For the text-containing cell, return its midpoint in [x, y] coordinate format. 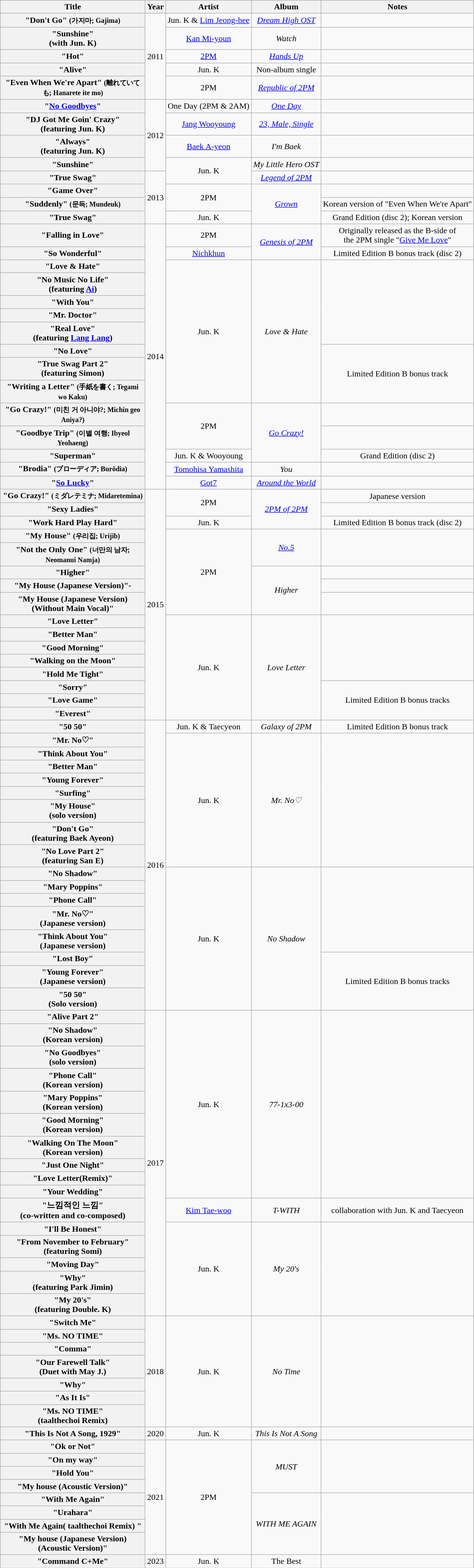
"My House" (solo version) [73, 811]
2011 [156, 57]
MUST [286, 1466]
Notes [397, 7]
"느낌적인 느낌" (co-written and co-composed) [73, 1210]
Legend of 2PM [286, 177]
"Our Farewell Talk" (Duet with May J.) [73, 1367]
"My house (Acoustic Version)" [73, 1486]
Dream High OST [286, 20]
Korean version of "Even When We're Apart" [397, 204]
"With Me Again" [73, 1499]
Artist [209, 7]
"No Shadow" (Korean version) [73, 1034]
"Mary Poppins" [73, 887]
"Ok or Not" [73, 1447]
Genesis of 2PM [286, 242]
"My 20's" (featuring Double. K) [73, 1305]
"Love Letter" [73, 621]
Hands Up [286, 56]
"Falling in Love" [73, 235]
2014 [156, 357]
Originally released as the B-side of the 2PM single "Give Me Love" [397, 235]
Year [156, 7]
"As It Is" [73, 1398]
"So Lucky" [73, 483]
Jun. K & Wooyoung [209, 456]
2023 [156, 1561]
Grown [286, 204]
"Why" (featuring Park Jimin) [73, 1282]
"50 50" (Solo version) [73, 999]
"Moving Day" [73, 1264]
Galaxy of 2PM [286, 727]
"Hot" [73, 56]
"Command C+Me" [73, 1561]
Grand Edition (disc 2); Korean version [397, 218]
One Day (2PM & 2AM) [209, 106]
2016 [156, 865]
"Just One Night" [73, 1165]
"Hold Me Tight" [73, 674]
2017 [156, 1163]
"Walking on the Moon" [73, 661]
"Phone Call" (Korean version) [73, 1079]
"Love Letter(Remix)" [73, 1178]
"DJ Got Me Goin' Crazy"(featuring Jun. K) [73, 124]
23, Male, Single [286, 124]
"No Love" [73, 351]
"From November to February" (featuring Somi) [73, 1246]
Album [286, 7]
"Mr. No♡" (Japanese version) [73, 918]
"Sunshine"(with Jun. K) [73, 38]
"Alive Part 2" [73, 1017]
Title [73, 7]
"Suddenly" (문득; Mundeuk) [73, 204]
Jun. K & Taecyeon [209, 727]
"Goodbye Trip" (이별 여행; Ibyeol Yeohaeng) [73, 437]
collaboration with Jun. K and Taecyeon [397, 1210]
"Lost Boy" [73, 959]
"Surfing" [73, 793]
"No Goodbyes" [73, 106]
2013 [156, 198]
"Love Game" [73, 700]
This Is Not A Song [286, 1433]
"Don't Go" (featuring Baek Ayeon) [73, 833]
"Young Forever" [73, 780]
"Sexy Ladies" [73, 509]
"Superman" [73, 456]
Love Letter [286, 667]
"Good Morning" (Korean version) [73, 1124]
"Not the Only One" (너만의 남자; Neomanui Namja) [73, 554]
"Higher" [73, 572]
"Hold You" [73, 1473]
"My House (Japanese Version)"- [73, 585]
I'm Baek [286, 147]
"Urahara" [73, 1512]
"No Love Part 2" (featuring San E) [73, 856]
"Everest" [73, 713]
"I'll Be Honest" [73, 1229]
"This Is Not A Song, 1929" [73, 1433]
No Shadow [286, 939]
My Little Hero OST [286, 164]
"Real Love"(featuring Lang Lang) [73, 333]
"Why" [73, 1385]
"Your Wedding" [73, 1192]
2015 [156, 605]
Baek A-yeon [209, 147]
Higher [286, 590]
"On my way" [73, 1460]
T-WITH [286, 1210]
"With You" [73, 302]
"Think About You" (Japanese version) [73, 941]
"Brodia" (ブローディア; Burōdia) [73, 469]
Love & Hate [286, 331]
Republic of 2PM [286, 88]
Go Crazy! [286, 432]
"Comma" [73, 1349]
"So Wonderful" [73, 253]
"Good Morning" [73, 648]
Kan Mi-youn [209, 38]
"No Music No Life"(featuring Ai) [73, 284]
2PM of 2PM [286, 509]
"50 50" [73, 727]
"Even When We're Apart" (離れていても; Hanarete ite mo) [73, 88]
"Switch Me" [73, 1323]
"Alive" [73, 70]
"Think About You" [73, 754]
"True Swag Part 2"(featuring Simon) [73, 369]
Non-album single [286, 70]
"With Me Again( taalthechoi Remix) " [73, 1525]
Kim Tae-woo [209, 1210]
2020 [156, 1433]
"Love & Hate" [73, 266]
Nichkhun [209, 253]
"Don't Go" (가지마; Gajima) [73, 20]
77-1x3-00 [286, 1104]
"Ms. NO TIME" [73, 1336]
Tomohisa Yamashita [209, 469]
"Mr. No♡" [73, 740]
"Go Crazy!" (ミダレテミナ; Midaretemina) [73, 496]
"Go Crazy!" (미친 거 아니야?; Michin geo Aniya?) [73, 414]
Mr. No♡ [286, 800]
2012 [156, 135]
Got7 [209, 483]
"Phone Call" [73, 900]
Jang Wooyoung [209, 124]
"My House" (우리집; Urijib) [73, 536]
"Writing a Letter" (手紙を書く; Tegami wo Kaku) [73, 392]
"Walking On The Moon" (Korean version) [73, 1147]
2021 [156, 1497]
"Mr. Doctor" [73, 315]
"Young Forever" (Japanese version) [73, 976]
2018 [156, 1371]
"My House (Japanese Version)(Without Main Vocal)" [73, 603]
"Work Hard Play Hard" [73, 522]
"No Shadow" [73, 874]
One Day [286, 106]
"Sunshine" [73, 164]
The Best [286, 1561]
"My house (Japanese Version) (Acoustic Version)" [73, 1544]
"No Goodbyes" (solo version) [73, 1057]
Around the World [286, 483]
No.5 [286, 547]
"Ms. NO TIME" (taalthechoi Remix) [73, 1416]
"Sorry" [73, 687]
"Always"(featuring Jun. K) [73, 147]
My 20's [286, 1269]
Grand Edition (disc 2) [397, 456]
No Time [286, 1371]
Jun. K & Lim Jeong-hee [209, 20]
You [286, 469]
Watch [286, 38]
"Game Over" [73, 191]
"Mary Poppins" (Korean version) [73, 1102]
WITH ME AGAIN [286, 1524]
Japanese version [397, 496]
